Output the (X, Y) coordinate of the center of the cell containing the given text.  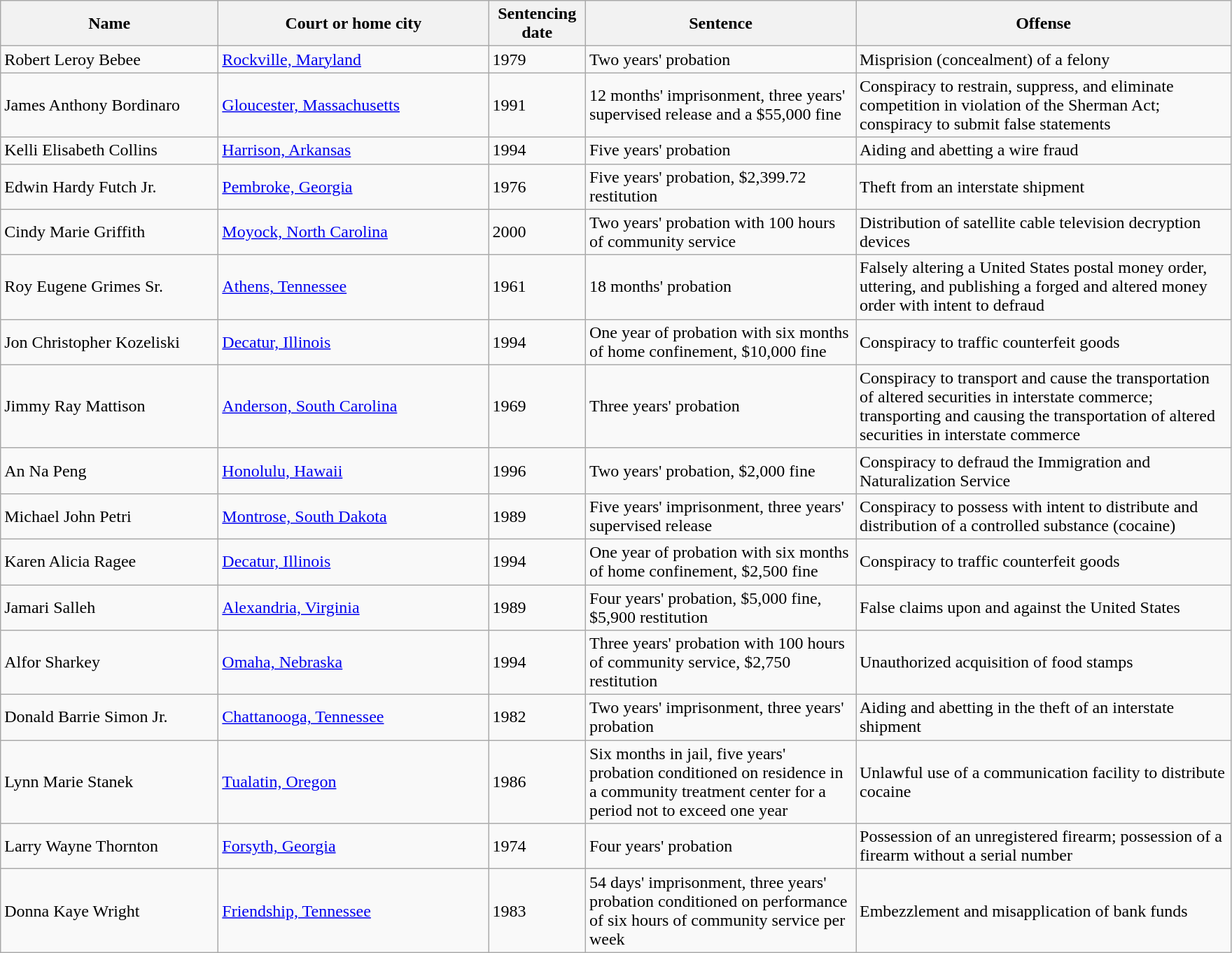
1991 (538, 105)
Friendship, Tennessee (353, 911)
Donna Kaye Wright (109, 911)
Pembroke, Georgia (353, 186)
Harrison, Arkansas (353, 150)
Five years' probation, $2,399.72 restitution (720, 186)
Lynn Marie Stanek (109, 782)
18 months' probation (720, 287)
One year of probation with six months of home confinement, $2,500 fine (720, 561)
Two years' imprisonment, three years' probation (720, 718)
Sentencing date (538, 24)
Karen Alicia Ragee (109, 561)
Jamari Salleh (109, 607)
2000 (538, 232)
Offense (1043, 24)
Larry Wayne Thornton (109, 847)
Sentence (720, 24)
Rockville, Maryland (353, 59)
1979 (538, 59)
Theft from an interstate shipment (1043, 186)
Conspiracy to restrain, suppress, and eliminate competition in violation of the Sherman Act; conspiracy to submit false statements (1043, 105)
1976 (538, 186)
54 days' imprisonment, three years' probation conditioned on performance of six hours of community service per week (720, 911)
1974 (538, 847)
Omaha, Nebraska (353, 663)
Forsyth, Georgia (353, 847)
Two years' probation, $2,000 fine (720, 470)
Anderson, South Carolina (353, 406)
Kelli Elisabeth Collins (109, 150)
Possession of an unregistered firearm; possession of a firearm without a serial number (1043, 847)
Two years' probation with 100 hours of community service (720, 232)
Alexandria, Virginia (353, 607)
Three years' probation (720, 406)
Six months in jail, five years' probation conditioned on residence in a community treatment center for a period not to exceed one year (720, 782)
1996 (538, 470)
Montrose, South Dakota (353, 516)
Conspiracy to defraud the Immigration and Naturalization Service (1043, 470)
Unauthorized acquisition of food stamps (1043, 663)
Five years' imprisonment, three years' supervised release (720, 516)
1986 (538, 782)
False claims upon and against the United States (1043, 607)
1961 (538, 287)
James Anthony Bordinaro (109, 105)
Tualatin, Oregon (353, 782)
12 months' imprisonment, three years' supervised release and a $55,000 fine (720, 105)
Robert Leroy Bebee (109, 59)
Honolulu, Hawaii (353, 470)
Falsely altering a United States postal money order, uttering, and publishing a forged and altered money order with intent to defraud (1043, 287)
Roy Eugene Grimes Sr. (109, 287)
1969 (538, 406)
Gloucester, Massachusetts (353, 105)
1983 (538, 911)
Michael John Petri (109, 516)
1982 (538, 718)
Four years' probation (720, 847)
Three years' probation with 100 hours of community service, $2,750 restitution (720, 663)
Aiding and abetting a wire fraud (1043, 150)
Donald Barrie Simon Jr. (109, 718)
Edwin Hardy Futch Jr. (109, 186)
One year of probation with six months of home confinement, $10,000 fine (720, 341)
Embezzlement and misapplication of bank funds (1043, 911)
Distribution of satellite cable television decryption devices (1043, 232)
Unlawful use of a communication facility to distribute cocaine (1043, 782)
Name (109, 24)
Court or home city (353, 24)
Five years' probation (720, 150)
Cindy Marie Griffith (109, 232)
Jon Christopher Kozeliski (109, 341)
Athens, Tennessee (353, 287)
Alfor Sharkey (109, 663)
An Na Peng (109, 470)
Two years' probation (720, 59)
Four years' probation, $5,000 fine, $5,900 restitution (720, 607)
Aiding and abetting in the theft of an interstate shipment (1043, 718)
Jimmy Ray Mattison (109, 406)
Chattanooga, Tennessee (353, 718)
Misprision (concealment) of a felony (1043, 59)
Conspiracy to possess with intent to distribute and distribution of a controlled substance (cocaine) (1043, 516)
Moyock, North Carolina (353, 232)
